Return the [x, y] coordinate for the center point of the cell that contains the specified text.  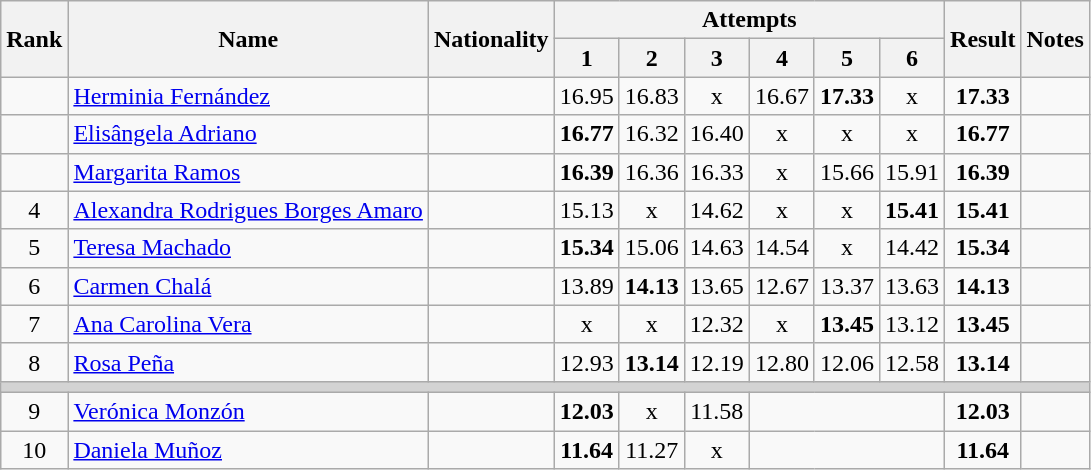
14.62 [716, 210]
Margarita Ramos [248, 172]
12.80 [782, 362]
13.12 [912, 324]
13.89 [586, 286]
1 [586, 58]
12.58 [912, 362]
Name [248, 39]
Carmen Chalá [248, 286]
2 [652, 58]
16.83 [652, 96]
11.58 [716, 411]
12.06 [846, 362]
Daniela Muñoz [248, 449]
Teresa Machado [248, 248]
Ana Carolina Vera [248, 324]
16.67 [782, 96]
13.63 [912, 286]
Alexandra Rodrigues Borges Amaro [248, 210]
Notes [1055, 39]
15.06 [652, 248]
15.66 [846, 172]
14.54 [782, 248]
7 [34, 324]
Nationality [491, 39]
12.93 [586, 362]
16.95 [586, 96]
Elisângela Adriano [248, 134]
13.37 [846, 286]
Rank [34, 39]
12.19 [716, 362]
15.91 [912, 172]
16.32 [652, 134]
10 [34, 449]
16.33 [716, 172]
3 [716, 58]
15.13 [586, 210]
13.65 [716, 286]
11.27 [652, 449]
Verónica Monzón [248, 411]
14.42 [912, 248]
Rosa Peña [248, 362]
12.32 [716, 324]
Herminia Fernández [248, 96]
9 [34, 411]
16.40 [716, 134]
Result [983, 39]
8 [34, 362]
16.36 [652, 172]
Attempts [749, 20]
14.63 [716, 248]
12.67 [782, 286]
